Return (x, y) of the center of cell containing provided text 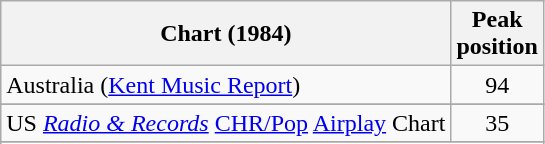
Chart (1984) (226, 34)
Peakposition (497, 34)
Australia (Kent Music Report) (226, 85)
US Radio & Records CHR/Pop Airplay Chart (226, 123)
94 (497, 85)
35 (497, 123)
